Pinpoint the cell where the given text exists, returning its (x, y) midpoint coordinate. 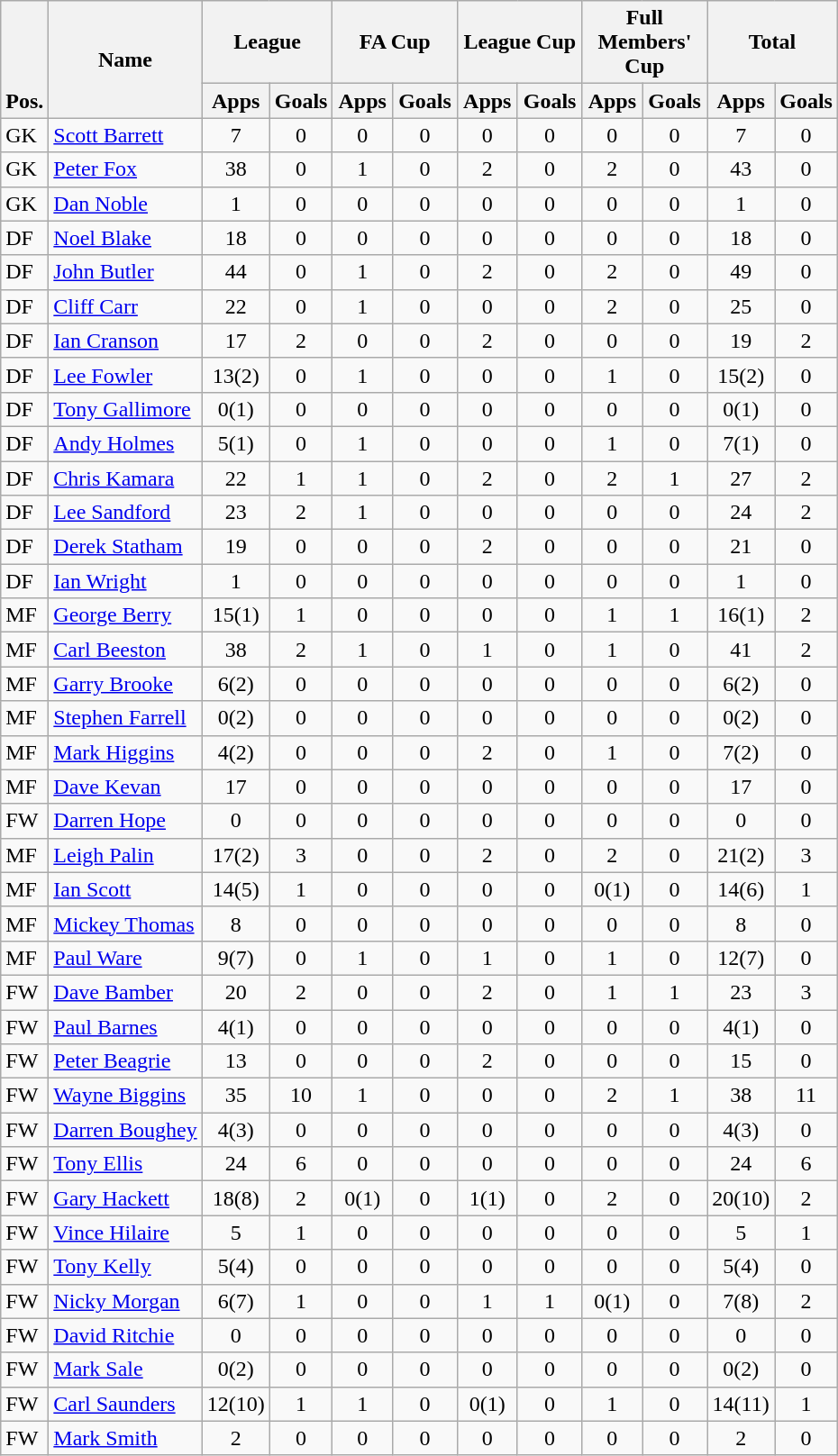
Paul Barnes (125, 1026)
1(1) (488, 1198)
Dave Kevan (125, 787)
21(2) (741, 855)
14(11) (741, 1404)
4(2) (236, 752)
Tony Kelly (125, 1267)
13 (236, 1061)
Tony Gallimore (125, 409)
League Cup (521, 42)
John Butler (125, 272)
Andy Holmes (125, 443)
Darren Hope (125, 821)
Garry Brooke (125, 684)
Darren Boughey (125, 1130)
Carl Beeston (125, 650)
Ian Cranson (125, 341)
Vince Hilaire (125, 1233)
11 (806, 1096)
18(8) (236, 1198)
35 (236, 1096)
44 (236, 272)
Paul Ware (125, 958)
Gary Hackett (125, 1198)
15(2) (741, 375)
Carl Saunders (125, 1404)
21 (741, 547)
Tony Ellis (125, 1164)
Chris Kamara (125, 478)
41 (741, 650)
43 (741, 169)
Mark Sale (125, 1370)
Dan Noble (125, 204)
12(7) (741, 958)
Dave Bamber (125, 992)
Full Members' Cup (645, 42)
Lee Sandford (125, 513)
Peter Beagrie (125, 1061)
Mark Smith (125, 1438)
George Berry (125, 615)
Peter Fox (125, 169)
7(1) (741, 443)
Wayne Biggins (125, 1096)
16(1) (741, 615)
Lee Fowler (125, 375)
Leigh Palin (125, 855)
6(7) (236, 1301)
Cliff Carr (125, 306)
Noel Blake (125, 238)
20(10) (741, 1198)
Stephen Farrell (125, 718)
7(8) (741, 1301)
14(5) (236, 889)
49 (741, 272)
Derek Statham (125, 547)
Mickey Thomas (125, 924)
27 (741, 478)
20 (236, 992)
Name (125, 59)
Ian Scott (125, 889)
15(1) (236, 615)
Nicky Morgan (125, 1301)
10 (301, 1096)
David Ritchie (125, 1335)
15 (741, 1061)
7(2) (741, 752)
25 (741, 306)
17(2) (236, 855)
Scott Barrett (125, 135)
12(10) (236, 1404)
13(2) (236, 375)
Pos. (25, 59)
14(6) (741, 889)
9(7) (236, 958)
Mark Higgins (125, 752)
5(1) (236, 443)
Total (773, 42)
League (267, 42)
FA Cup (395, 42)
Ian Wright (125, 581)
